Output the [x, y] coordinate of the center of the cell containing the given text.  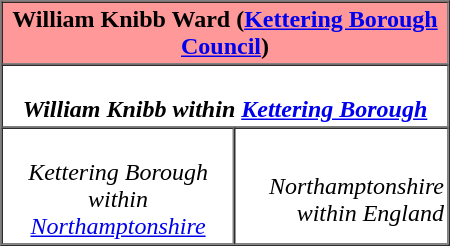
Kettering Borough within Northamptonshire [118, 186]
Northamptonshire within England [342, 186]
William Knibb Ward (Kettering Borough Council) [226, 34]
William Knibb within Kettering Borough [226, 96]
